From the cell containing the given text, extract its center point as [x, y] coordinate. 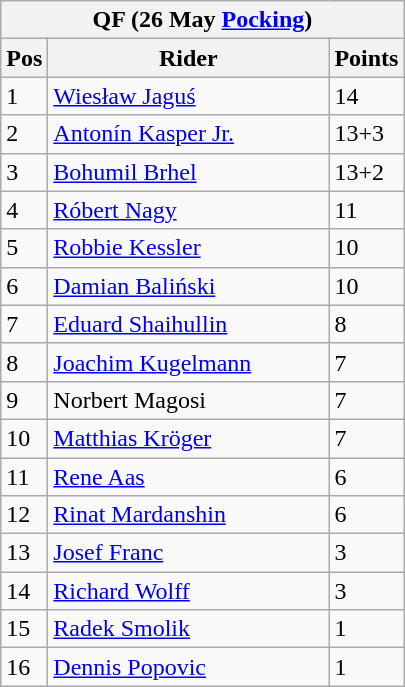
Points [366, 58]
Rene Aas [188, 477]
Dennis Popovic [188, 667]
Bohumil Brhel [188, 172]
Robbie Kessler [188, 248]
Róbert Nagy [188, 210]
Josef Franc [188, 553]
9 [24, 400]
Eduard Shaihullin [188, 324]
Joachim Kugelmann [188, 362]
Norbert Magosi [188, 400]
2 [24, 134]
5 [24, 248]
12 [24, 515]
Pos [24, 58]
Rider [188, 58]
Richard Wolff [188, 591]
16 [24, 667]
13+2 [366, 172]
Radek Smolik [188, 629]
Rinat Mardanshin [188, 515]
13+3 [366, 134]
15 [24, 629]
QF (26 May Pocking) [202, 20]
Matthias Kröger [188, 438]
4 [24, 210]
Damian Baliński [188, 286]
Antonín Kasper Jr. [188, 134]
Wiesław Jaguś [188, 96]
13 [24, 553]
